Extract the [x, y] coordinate from the center of the cell holding the provided text.  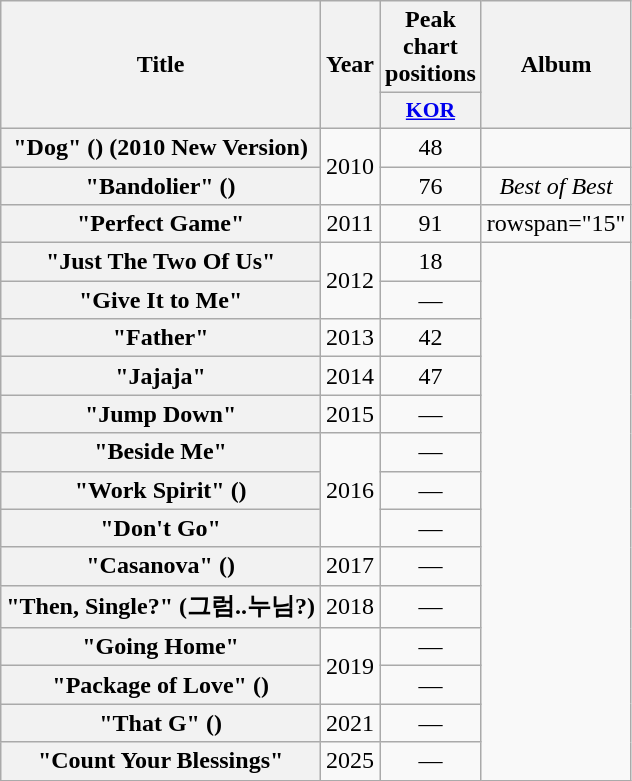
47 [431, 376]
2015 [350, 414]
18 [431, 262]
KOR [431, 111]
2018 [350, 606]
"Perfect Game" [161, 224]
"Work Spirit" () [161, 490]
"Just The Two Of Us" [161, 262]
2021 [350, 723]
2014 [350, 376]
"Jump Down" [161, 414]
"Jajaja" [161, 376]
42 [431, 338]
"Bandolier" () [161, 185]
2012 [350, 281]
Title [161, 65]
2017 [350, 566]
48 [431, 147]
Best of Best [556, 185]
"Father" [161, 338]
2019 [350, 666]
2016 [350, 490]
2011 [350, 224]
2010 [350, 166]
91 [431, 224]
"Then, Single?" (그럼..누님?) [161, 606]
"Going Home" [161, 647]
"That G" () [161, 723]
Year [350, 65]
"Dog" () (2010 New Version) [161, 147]
rowspan="15" [556, 224]
"Count Your Blessings" [161, 761]
"Give It to Me" [161, 300]
Album [556, 65]
"Beside Me" [161, 452]
2025 [350, 761]
"Don't Go" [161, 528]
"Casanova" () [161, 566]
2013 [350, 338]
"Package of Love" () [161, 685]
76 [431, 185]
Peak chart positions [431, 47]
